Scan for the cell matching the given text and deliver its (X, Y) coordinate at center. 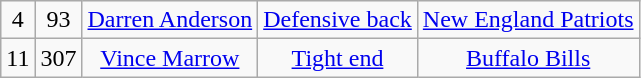
Buffalo Bills (528, 58)
307 (58, 58)
4 (18, 20)
Darren Anderson (170, 20)
93 (58, 20)
New England Patriots (528, 20)
Vince Marrow (170, 58)
11 (18, 58)
Tight end (338, 58)
Defensive back (338, 20)
